Locate the cell with the specified text and output its (X, Y) center coordinate. 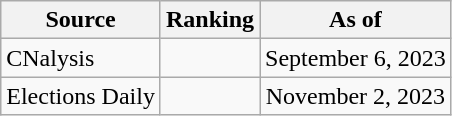
CNalysis (81, 58)
As of (356, 20)
Elections Daily (81, 96)
Source (81, 20)
September 6, 2023 (356, 58)
November 2, 2023 (356, 96)
Ranking (210, 20)
